Determine the (x, y) coordinate at the center of the cell enclosing the given text.  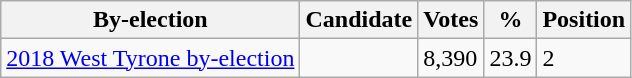
Position (584, 20)
Votes (451, 20)
2018 West Tyrone by-election (150, 58)
23.9 (510, 58)
8,390 (451, 58)
% (510, 20)
By-election (150, 20)
Candidate (359, 20)
2 (584, 58)
